Capture the cell that displays the provided text and extract its (X, Y) central coordinate. 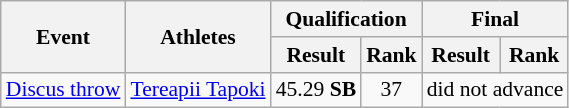
45.29 SB (316, 90)
Qualification (346, 19)
Athletes (198, 36)
Tereapii Tapoki (198, 90)
Event (64, 36)
37 (392, 90)
Final (496, 19)
Discus throw (64, 90)
did not advance (496, 90)
